Extract the (X, Y) coordinate from the center of the cell holding the provided text.  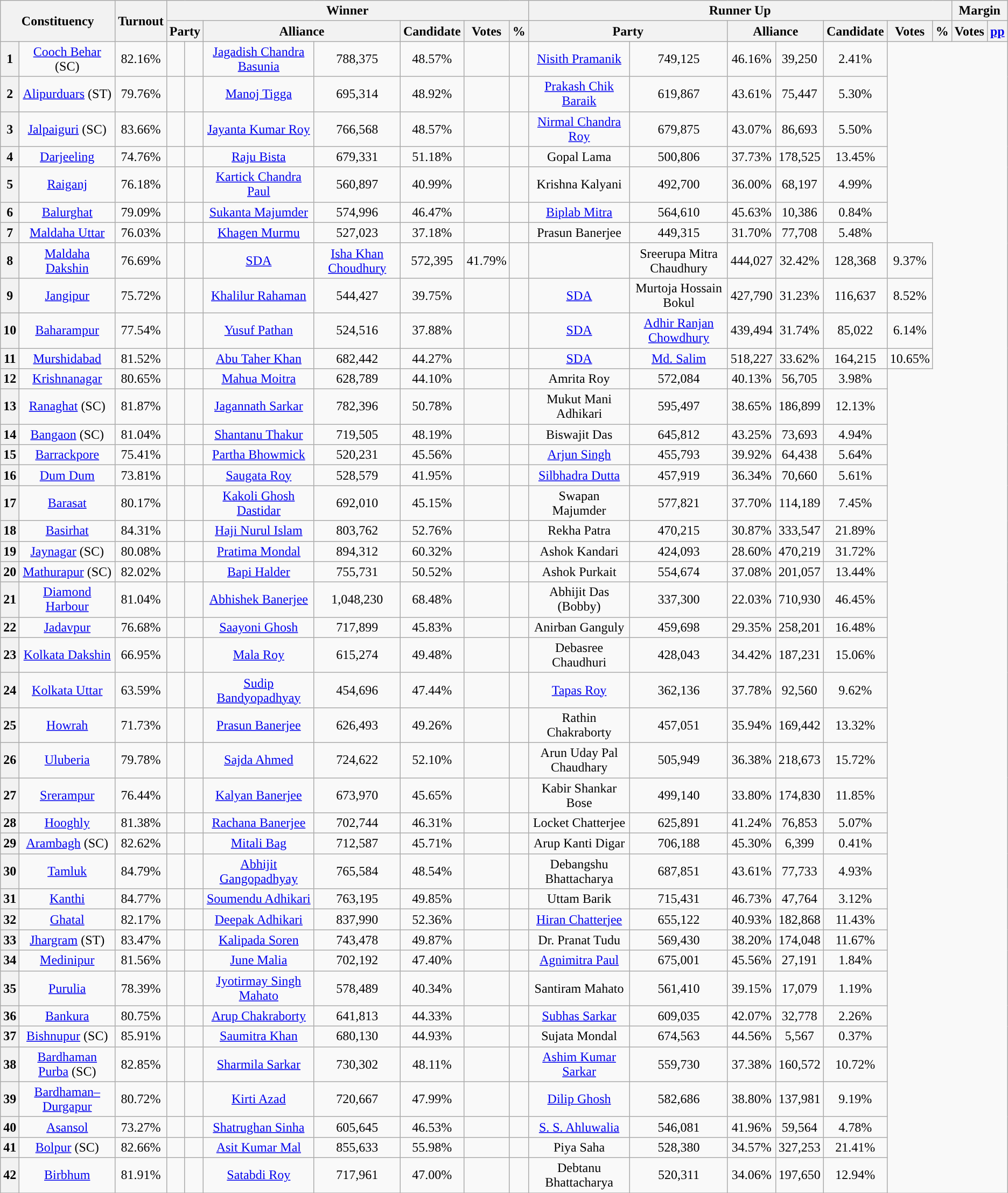
39.75% (432, 295)
499,140 (678, 795)
47,764 (799, 899)
30 (10, 871)
Yusuf Pathan (259, 331)
June Malia (259, 960)
13.32% (855, 725)
595,497 (678, 407)
Abu Taher Khan (259, 358)
Dilip Ghosh (579, 1099)
17,079 (799, 988)
38.80% (752, 1099)
37.78% (752, 690)
174,830 (799, 795)
Cooch Behar (SC) (67, 59)
30.87% (752, 531)
82.85% (141, 1064)
655,122 (678, 920)
36 (10, 1016)
31 (10, 899)
73,693 (799, 434)
49.85% (432, 899)
Murshidabad (67, 358)
720,667 (357, 1099)
44.33% (432, 1016)
75.41% (141, 455)
Sreerupa Mitra Chaudhury (678, 261)
333,547 (799, 531)
48.92% (432, 94)
Santiram Mahato (579, 988)
Adhir Ranjan Chowdhury (678, 331)
4.78% (855, 1127)
454,696 (357, 690)
186,899 (799, 407)
Kakoli Ghosh Dastidar (259, 503)
19 (10, 551)
679,331 (357, 157)
1.84% (855, 960)
Kabir Shankar Bose (579, 795)
Arjun Singh (579, 455)
10 (10, 331)
Mukut Mani Adhikari (579, 407)
Purulia (67, 988)
Jagadish Chandra Basunia (259, 59)
15 (10, 455)
137,981 (799, 1099)
47.99% (432, 1099)
Arambagh (SC) (67, 844)
Jalpaiguri (SC) (67, 129)
59,564 (799, 1127)
Manoj Tigga (259, 94)
Mathurapur (SC) (67, 572)
518,227 (752, 358)
Jagannath Sarkar (259, 407)
Ranaghat (SC) (67, 407)
Haji Nurul Islam (259, 531)
84.31% (141, 531)
Howrah (67, 725)
84.79% (141, 871)
201,057 (799, 572)
82.17% (141, 920)
66.95% (141, 655)
10,386 (799, 212)
8.52% (910, 295)
Sharmila Sarkar (259, 1064)
40.34% (432, 988)
674,563 (678, 1036)
33 (10, 940)
45.15% (432, 503)
44.56% (752, 1036)
609,035 (678, 1016)
Murtoja Hossain Bokul (678, 295)
37.88% (432, 331)
Margin (979, 11)
Ashok Purkait (579, 572)
68,197 (799, 184)
68.48% (432, 600)
Biswajit Das (579, 434)
128,368 (855, 261)
695,314 (357, 94)
10.65% (910, 358)
36.00% (752, 184)
719,505 (357, 434)
85.91% (141, 1036)
46.53% (432, 1127)
14 (10, 434)
680,130 (357, 1036)
60.32% (432, 551)
39,250 (799, 59)
16 (10, 475)
605,645 (357, 1127)
Jangipur (67, 295)
29 (10, 844)
169,442 (799, 725)
717,899 (357, 627)
Debangshu Bhattacharya (579, 871)
77,708 (799, 233)
41.96% (752, 1127)
47.00% (432, 1175)
5.07% (855, 823)
Kartick Chandra Paul (259, 184)
Nirmal Chandra Roy (579, 129)
692,010 (357, 503)
3.98% (855, 379)
327,253 (799, 1147)
Arup Kanti Digar (579, 844)
Barasat (67, 503)
33.62% (799, 358)
48.54% (432, 871)
48.19% (432, 434)
31.74% (799, 331)
77.54% (141, 331)
Krishnanagar (67, 379)
24 (10, 690)
577,821 (678, 503)
77,733 (799, 871)
444,027 (752, 261)
38.20% (752, 940)
11.43% (855, 920)
Turnout (141, 21)
Debasree Chaudhuri (579, 655)
52.76% (432, 531)
73.27% (141, 1127)
645,812 (678, 434)
743,478 (357, 940)
16.48% (855, 627)
717,961 (357, 1175)
362,136 (678, 690)
Tamluk (67, 871)
Kalyan Banerjee (259, 795)
459,698 (678, 627)
18 (10, 531)
46.47% (432, 212)
pp (997, 31)
76.69% (141, 261)
546,081 (678, 1127)
625,891 (678, 823)
Amrita Roy (579, 379)
Ghatal (67, 920)
11.67% (855, 940)
3.12% (855, 899)
Bardhaman Purba (SC) (67, 1064)
48.11% (432, 1064)
2 (10, 94)
114,189 (799, 503)
Saugata Roy (259, 475)
559,730 (678, 1064)
Rekha Patra (579, 531)
40.99% (432, 184)
40.93% (752, 920)
9.19% (855, 1099)
Basirhat (67, 531)
11.85% (855, 795)
Runner Up (740, 11)
31.23% (799, 295)
75.72% (141, 295)
Satabdi Roy (259, 1175)
Ashim Kumar Sarkar (579, 1064)
427,790 (752, 295)
Dr. Pranat Tudu (579, 940)
32,778 (799, 1016)
15.06% (855, 655)
Sujata Mondal (579, 1036)
Debtanu Bhattacharya (579, 1175)
Winner (347, 11)
47.40% (432, 960)
Kolkata Dakshin (67, 655)
Kanthi (67, 899)
Sudip Bandyopadhyay (259, 690)
81.91% (141, 1175)
855,633 (357, 1147)
428,043 (678, 655)
80.75% (141, 1016)
46.73% (752, 899)
803,762 (357, 531)
56,705 (799, 379)
26 (10, 760)
43.07% (752, 129)
Kirti Azad (259, 1099)
27 (10, 795)
76.03% (141, 233)
29.35% (752, 627)
4 (10, 157)
92,560 (799, 690)
Mahua Moitra (259, 379)
Subhas Sarkar (579, 1016)
470,215 (678, 531)
6 (10, 212)
564,610 (678, 212)
560,897 (357, 184)
Sukanta Majumder (259, 212)
45.71% (432, 844)
Bangaon (SC) (67, 434)
28 (10, 823)
51.18% (432, 157)
Sajda Ahmed (259, 760)
37.18% (432, 233)
710,930 (799, 600)
615,274 (357, 655)
55.98% (432, 1147)
Jhargram (ST) (67, 940)
Agnimitra Paul (579, 960)
Darjeeling (67, 157)
724,622 (357, 760)
45.63% (752, 212)
Bankura (67, 1016)
582,686 (678, 1099)
0.41% (855, 844)
44.93% (432, 1036)
675,001 (678, 960)
70,660 (799, 475)
Mala Roy (259, 655)
544,427 (357, 295)
2.26% (855, 1016)
Pratima Mondal (259, 551)
82.02% (141, 572)
80.65% (141, 379)
86,693 (799, 129)
12 (10, 379)
Balurghat (67, 212)
1.19% (855, 988)
82.16% (141, 59)
258,201 (799, 627)
80.17% (141, 503)
Partha Bhowmick (259, 455)
36.34% (752, 475)
Arup Chakraborty (259, 1016)
715,431 (678, 899)
32.42% (799, 261)
81.87% (141, 407)
Medinipur (67, 960)
Barrackpore (67, 455)
Md. Salim (678, 358)
39 (10, 1099)
12.13% (855, 407)
22.03% (752, 600)
38.65% (752, 407)
730,302 (357, 1064)
41.24% (752, 823)
187,231 (799, 655)
32 (10, 920)
Jyotirmay Singh Mahato (259, 988)
572,084 (678, 379)
15.72% (855, 760)
43.25% (752, 434)
Bardhaman–Durgapur (67, 1099)
Asit Kumar Mal (259, 1147)
31.72% (855, 551)
71.73% (141, 725)
528,380 (678, 1147)
Krishna Kalyani (579, 184)
574,996 (357, 212)
82.66% (141, 1147)
Birbhum (67, 1175)
578,489 (357, 988)
76,853 (799, 823)
27,191 (799, 960)
174,048 (799, 940)
34.06% (752, 1175)
Swapan Majumder (579, 503)
34.57% (752, 1147)
Bapi Halder (259, 572)
7.45% (855, 503)
528,579 (357, 475)
45.30% (752, 844)
628,789 (357, 379)
Biplab Mitra (579, 212)
80.72% (141, 1099)
37.38% (752, 1064)
Shatrughan Sinha (259, 1127)
13.45% (855, 157)
49.48% (432, 655)
4.99% (855, 184)
7 (10, 233)
50.52% (432, 572)
73.81% (141, 475)
9.37% (910, 261)
9 (10, 295)
41.95% (432, 475)
49.26% (432, 725)
5 (10, 184)
83.66% (141, 129)
218,673 (799, 760)
837,990 (357, 920)
424,093 (678, 551)
Abhishek Banerjee (259, 600)
Gopal Lama (579, 157)
78.39% (141, 988)
80.08% (141, 551)
81.38% (141, 823)
449,315 (678, 233)
Nisith Pramanik (579, 59)
52.10% (432, 760)
40.13% (752, 379)
9.62% (855, 690)
682,442 (357, 358)
79.76% (141, 94)
Dum Dum (67, 475)
37 (10, 1036)
Raju Bista (259, 157)
31.70% (752, 233)
4.94% (855, 434)
Isha Khan Choudhury (357, 261)
37.70% (752, 503)
0.37% (855, 1036)
Srerampur (67, 795)
763,195 (357, 899)
13.44% (855, 572)
Tapas Roy (579, 690)
Locket Chatterjee (579, 823)
Mitali Bag (259, 844)
Bolpur (SC) (67, 1147)
572,395 (432, 261)
Rachana Banerjee (259, 823)
50.78% (432, 407)
Shantanu Thakur (259, 434)
520,231 (357, 455)
84.77% (141, 899)
Soumendu Adhikari (259, 899)
21.41% (855, 1147)
75,447 (799, 94)
52.36% (432, 920)
Abhijit Das (Bobby) (579, 600)
Kalipada Soren (259, 940)
Bishnupur (SC) (67, 1036)
Uluberia (67, 760)
20 (10, 572)
Hiran Chatterjee (579, 920)
Saumitra Khan (259, 1036)
749,125 (678, 59)
42.07% (752, 1016)
702,192 (357, 960)
6.14% (910, 331)
5.48% (855, 233)
6,399 (799, 844)
457,919 (678, 475)
527,023 (357, 233)
5,567 (799, 1036)
22 (10, 627)
Baharampur (67, 331)
Asansol (67, 1127)
470,219 (799, 551)
44.10% (432, 379)
505,949 (678, 760)
25 (10, 725)
755,731 (357, 572)
197,650 (799, 1175)
5.30% (855, 94)
44.27% (432, 358)
679,875 (678, 129)
Deepak Adhikari (259, 920)
81.56% (141, 960)
82.62% (141, 844)
45.65% (432, 795)
74.76% (141, 157)
Ashok Kandari (579, 551)
782,396 (357, 407)
5.50% (855, 129)
3 (10, 129)
702,744 (357, 823)
64,438 (799, 455)
160,572 (799, 1064)
641,813 (357, 1016)
Diamond Harbour (67, 600)
83.47% (141, 940)
63.59% (141, 690)
687,851 (678, 871)
36.38% (752, 760)
Maldaha Uttar (67, 233)
Jaynagar (SC) (67, 551)
457,051 (678, 725)
Raiganj (67, 184)
766,568 (357, 129)
42 (10, 1175)
492,700 (678, 184)
619,867 (678, 94)
Hooghly (67, 823)
35.94% (752, 725)
38 (10, 1064)
S. S. Ahluwalia (579, 1127)
39.92% (752, 455)
41 (10, 1147)
85,022 (855, 331)
1,048,230 (357, 600)
11 (10, 358)
178,525 (799, 157)
788,375 (357, 59)
524,516 (357, 331)
12.94% (855, 1175)
21 (10, 600)
Saayoni Ghosh (259, 627)
46.31% (432, 823)
894,312 (357, 551)
Arun Uday Pal Chaudhary (579, 760)
500,806 (678, 157)
Alipurduars (ST) (67, 94)
673,970 (357, 795)
182,868 (799, 920)
Jadavpur (67, 627)
439,494 (752, 331)
626,493 (357, 725)
81.52% (141, 358)
1 (10, 59)
21.89% (855, 531)
34.42% (752, 655)
28.60% (752, 551)
Constituency (58, 21)
76.44% (141, 795)
Silbhadra Dutta (579, 475)
765,584 (357, 871)
Rathin Chakraborty (579, 725)
47.44% (432, 690)
Uttam Barik (579, 899)
46.16% (752, 59)
40 (10, 1127)
46.45% (855, 600)
34 (10, 960)
554,674 (678, 572)
Jayanta Kumar Roy (259, 129)
520,311 (678, 1175)
5.64% (855, 455)
5.61% (855, 475)
17 (10, 503)
Kolkata Uttar (67, 690)
8 (10, 261)
13 (10, 407)
41.79% (487, 261)
706,188 (678, 844)
79.09% (141, 212)
76.68% (141, 627)
79.78% (141, 760)
39.15% (752, 988)
712,587 (357, 844)
Anirban Ganguly (579, 627)
2.41% (855, 59)
37.73% (752, 157)
164,215 (855, 358)
337,300 (678, 600)
116,637 (855, 295)
Khalilur Rahaman (259, 295)
Prakash Chik Baraik (579, 94)
4.93% (855, 871)
35 (10, 988)
Piya Saha (579, 1147)
0.84% (855, 212)
49.87% (432, 940)
37.08% (752, 572)
23 (10, 655)
45.83% (432, 627)
569,430 (678, 940)
76.18% (141, 184)
Abhijit Gangopadhyay (259, 871)
561,410 (678, 988)
33.80% (752, 795)
455,793 (678, 455)
10.72% (855, 1064)
Khagen Murmu (259, 233)
Maldaha Dakshin (67, 261)
